Search for the cell housing the specified text and yield its [x, y] center coordinate. 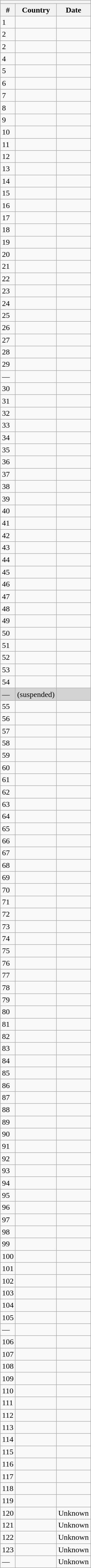
16 [8, 205]
103 [8, 1293]
91 [8, 1146]
47 [8, 597]
57 [8, 731]
Country [36, 10]
120 [8, 1513]
17 [8, 218]
102 [8, 1281]
70 [8, 890]
7 [8, 95]
10 [8, 132]
80 [8, 1012]
20 [8, 254]
35 [8, 450]
116 [8, 1464]
90 [8, 1134]
94 [8, 1183]
88 [8, 1110]
64 [8, 816]
93 [8, 1171]
73 [8, 926]
100 [8, 1256]
43 [8, 548]
79 [8, 1000]
38 [8, 486]
37 [8, 474]
95 [8, 1195]
60 [8, 768]
56 [8, 719]
59 [8, 755]
23 [8, 291]
8 [8, 108]
30 [8, 389]
29 [8, 364]
49 [8, 621]
61 [8, 780]
119 [8, 1501]
14 [8, 181]
87 [8, 1097]
33 [8, 425]
121 [8, 1525]
27 [8, 340]
84 [8, 1061]
115 [8, 1452]
6 [8, 83]
19 [8, 242]
41 [8, 523]
98 [8, 1232]
96 [8, 1207]
39 [8, 499]
32 [8, 413]
Date [74, 10]
101 [8, 1268]
36 [8, 462]
105 [8, 1317]
50 [8, 633]
51 [8, 645]
75 [8, 951]
58 [8, 743]
15 [8, 193]
77 [8, 975]
65 [8, 829]
40 [8, 511]
108 [8, 1366]
82 [8, 1036]
18 [8, 230]
71 [8, 902]
111 [8, 1403]
44 [8, 560]
122 [8, 1538]
76 [8, 963]
81 [8, 1024]
25 [8, 315]
46 [8, 584]
106 [8, 1342]
63 [8, 804]
109 [8, 1379]
34 [8, 438]
85 [8, 1073]
12 [8, 157]
52 [8, 658]
92 [8, 1159]
13 [8, 169]
42 [8, 535]
(suspended) [36, 694]
99 [8, 1244]
123 [8, 1550]
26 [8, 327]
117 [8, 1476]
69 [8, 877]
9 [8, 120]
86 [8, 1085]
66 [8, 841]
55 [8, 706]
112 [8, 1415]
22 [8, 279]
110 [8, 1391]
68 [8, 865]
5 [8, 71]
72 [8, 914]
83 [8, 1049]
21 [8, 266]
24 [8, 303]
53 [8, 670]
62 [8, 792]
1 [8, 22]
113 [8, 1427]
78 [8, 988]
45 [8, 572]
114 [8, 1440]
89 [8, 1122]
31 [8, 401]
67 [8, 853]
107 [8, 1354]
118 [8, 1488]
28 [8, 352]
11 [8, 144]
48 [8, 609]
# [8, 10]
4 [8, 59]
104 [8, 1305]
74 [8, 939]
54 [8, 682]
97 [8, 1220]
